Pinpoint the cell where the given text exists, returning its (x, y) midpoint coordinate. 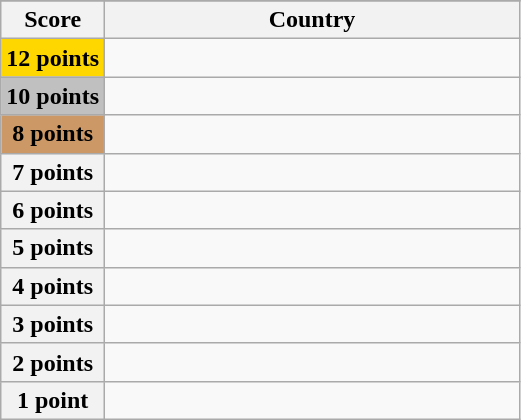
12 points (53, 58)
2 points (53, 362)
3 points (53, 324)
1 point (53, 400)
8 points (53, 134)
4 points (53, 286)
Score (53, 20)
10 points (53, 96)
5 points (53, 248)
7 points (53, 172)
6 points (53, 210)
Country (312, 20)
